Provide the [X, Y] coordinate of the cell's center where the given text is located.  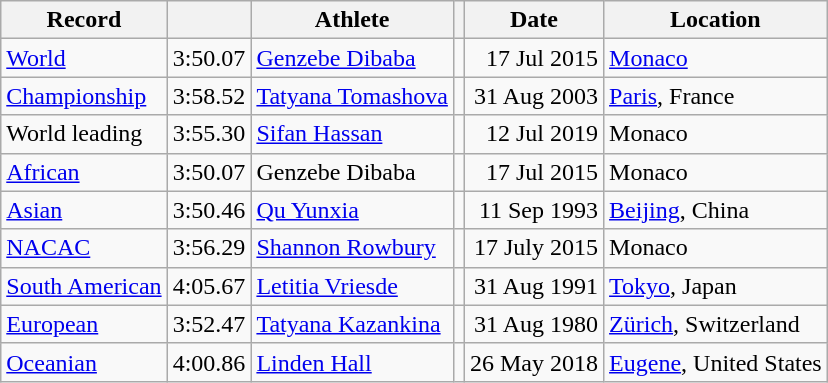
26 May 2018 [534, 362]
Letitia Vriesde [352, 286]
Oceanian [84, 362]
Athlete [352, 20]
South American [84, 286]
3:50.46 [209, 210]
Sifan Hassan [352, 134]
Zürich, Switzerland [716, 324]
3:52.47 [209, 324]
11 Sep 1993 [534, 210]
Tokyo, Japan [716, 286]
4:05.67 [209, 286]
Location [716, 20]
Record [84, 20]
Qu Yunxia [352, 210]
4:00.86 [209, 362]
Shannon Rowbury [352, 248]
Eugene, United States [716, 362]
3:58.52 [209, 96]
31 Aug 2003 [534, 96]
African [84, 172]
World [84, 58]
Beijing, China [716, 210]
Tatyana Tomashova [352, 96]
31 Aug 1980 [534, 324]
European [84, 324]
31 Aug 1991 [534, 286]
Linden Hall [352, 362]
Date [534, 20]
Paris, France [716, 96]
3:55.30 [209, 134]
Tatyana Kazankina [352, 324]
17 July 2015 [534, 248]
World leading [84, 134]
12 Jul 2019 [534, 134]
NACAC [84, 248]
Asian [84, 210]
Championship [84, 96]
3:56.29 [209, 248]
